Pinpoint the cell where the given text exists, returning its [X, Y] midpoint coordinate. 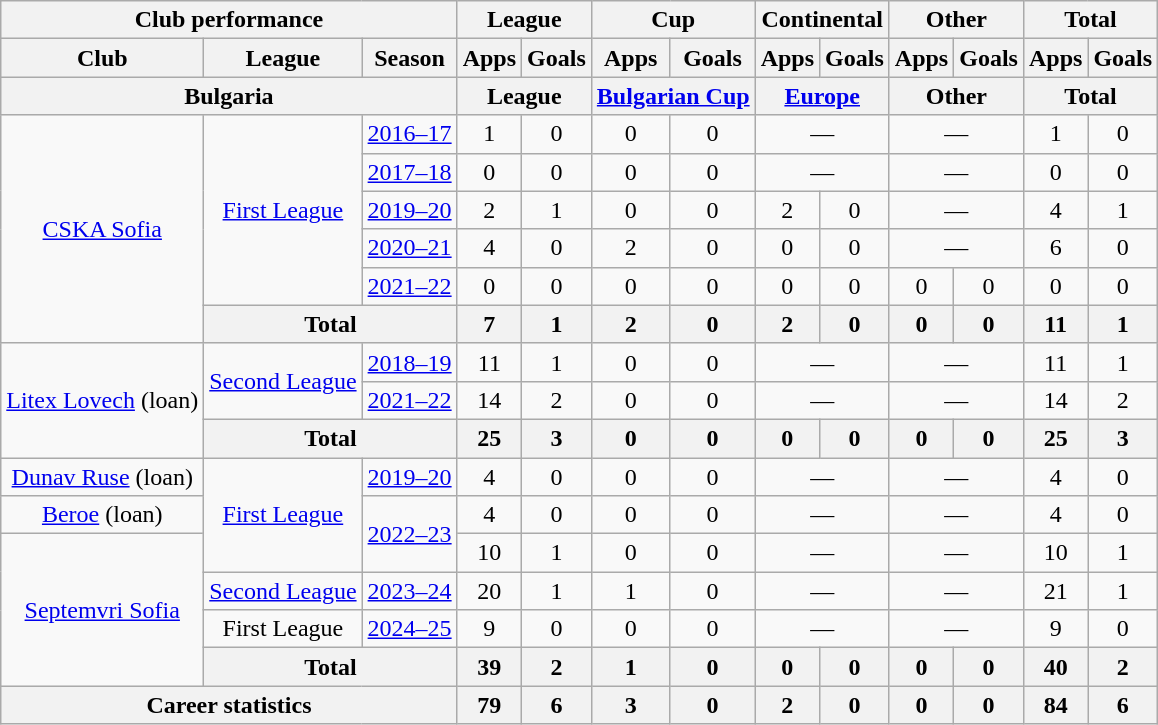
84 [1055, 705]
Season [410, 58]
40 [1055, 667]
Septemvri Sofia [102, 610]
Dunav Ruse (loan) [102, 477]
2022–23 [410, 534]
Club [102, 58]
Bulgarian Cup [673, 96]
Cup [673, 20]
Bulgaria [229, 96]
Litex Lovech (loan) [102, 400]
Club performance [229, 20]
Beroe (loan) [102, 515]
20 [489, 591]
2018–19 [410, 362]
2017–18 [410, 172]
Career statistics [229, 705]
2020–21 [410, 248]
Continental [822, 20]
39 [489, 667]
CSKA Sofia [102, 229]
2024–25 [410, 629]
Europe [822, 96]
7 [489, 324]
79 [489, 705]
21 [1055, 591]
2023–24 [410, 591]
2016–17 [410, 134]
